Pinpoint the cell where the given text exists, returning its (X, Y) midpoint coordinate. 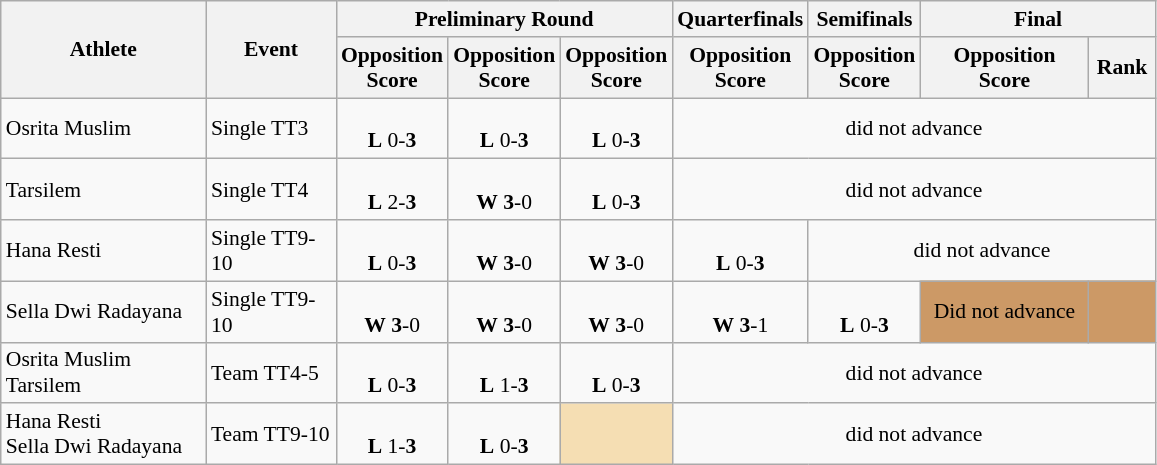
Single TT4 (271, 190)
Semifinals (864, 19)
L 2-3 (392, 190)
Athlete (104, 50)
Team TT4-5 (271, 372)
Osrita Muslim Tarsilem (104, 372)
W 3-1 (740, 312)
Tarsilem (104, 190)
Rank (1122, 68)
Event (271, 50)
Single TT3 (271, 128)
Final (1038, 19)
Preliminary Round (504, 19)
Quarterfinals (740, 19)
Sella Dwi Radayana (104, 312)
Team TT9-10 (271, 434)
Hana Resti (104, 250)
Did not advance (1004, 312)
Osrita Muslim (104, 128)
Hana Resti Sella Dwi Radayana (104, 434)
